Detect which cell encompasses the target text, then output its [x, y] center coordinate. 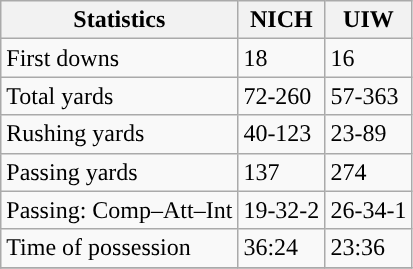
137 [282, 172]
19-32-2 [282, 210]
40-123 [282, 134]
274 [368, 172]
18 [282, 58]
26-34-1 [368, 210]
First downs [120, 58]
UIW [368, 20]
Statistics [120, 20]
23-89 [368, 134]
Total yards [120, 96]
36:24 [282, 248]
NICH [282, 20]
Time of possession [120, 248]
Passing: Comp–Att–Int [120, 210]
23:36 [368, 248]
57-363 [368, 96]
Rushing yards [120, 134]
Passing yards [120, 172]
72-260 [282, 96]
16 [368, 58]
